Return the [X, Y] coordinate for the center point of the cell that contains the specified text.  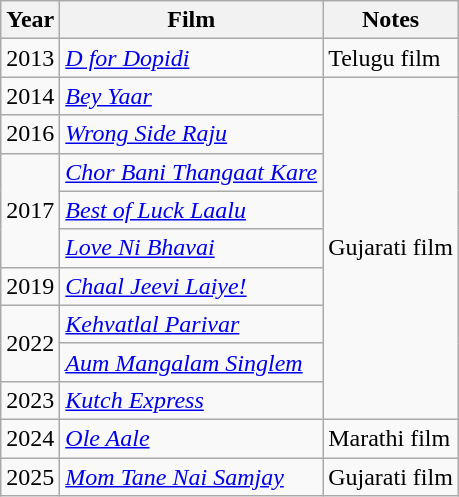
2013 [30, 58]
2017 [30, 210]
2025 [30, 477]
2014 [30, 96]
2023 [30, 400]
Wrong Side Raju [192, 134]
Love Ni Bhavai [192, 248]
Film [192, 20]
Telugu film [391, 58]
Best of Luck Laalu [192, 210]
Mom Tane Nai Samjay [192, 477]
2022 [30, 343]
Notes [391, 20]
2019 [30, 286]
Marathi film [391, 438]
Chor Bani Thangaat Kare [192, 172]
Ole Aale [192, 438]
Chaal Jeevi Laiye! [192, 286]
Year [30, 20]
D for Dopidi [192, 58]
Bey Yaar [192, 96]
Kehvatlal Parivar [192, 324]
2016 [30, 134]
2024 [30, 438]
Kutch Express [192, 400]
Aum Mangalam Singlem [192, 362]
